Locate the cell with the specified text and output its (X, Y) center coordinate. 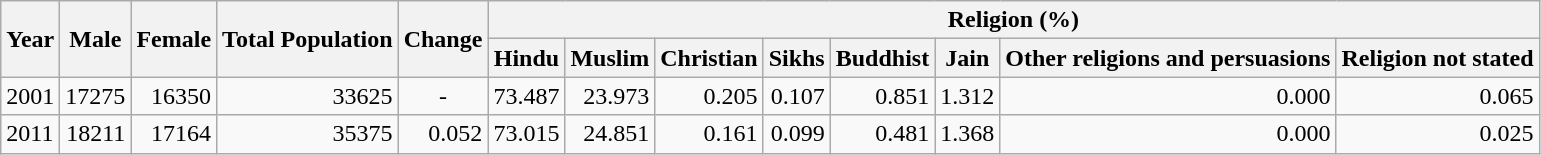
73.015 (526, 134)
17275 (96, 96)
- (443, 96)
0.205 (709, 96)
0.065 (1438, 96)
Religion not stated (1438, 58)
Sikhs (796, 58)
0.107 (796, 96)
33625 (308, 96)
Female (174, 39)
Muslim (610, 58)
Year (30, 39)
0.025 (1438, 134)
16350 (174, 96)
1.312 (968, 96)
17164 (174, 134)
0.099 (796, 134)
Change (443, 39)
Total Population (308, 39)
0.161 (709, 134)
0.052 (443, 134)
Christian (709, 58)
Hindu (526, 58)
2001 (30, 96)
0.481 (882, 134)
1.368 (968, 134)
Religion (%) (1014, 20)
Buddhist (882, 58)
0.851 (882, 96)
18211 (96, 134)
2011 (30, 134)
23.973 (610, 96)
35375 (308, 134)
24.851 (610, 134)
Jain (968, 58)
Male (96, 39)
Other religions and persuasions (1168, 58)
73.487 (526, 96)
